For the text-containing cell, return its midpoint in (x, y) coordinate format. 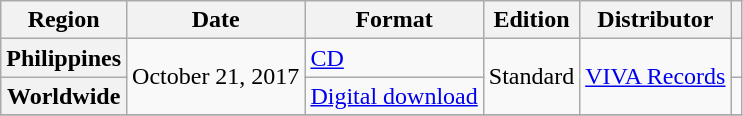
Standard (531, 77)
Distributor (656, 20)
October 21, 2017 (216, 77)
CD (394, 58)
Edition (531, 20)
Worldwide (64, 96)
Region (64, 20)
VIVA Records (656, 77)
Date (216, 20)
Digital download (394, 96)
Philippines (64, 58)
Format (394, 20)
